For the text-containing cell, return its midpoint in [X, Y] coordinate format. 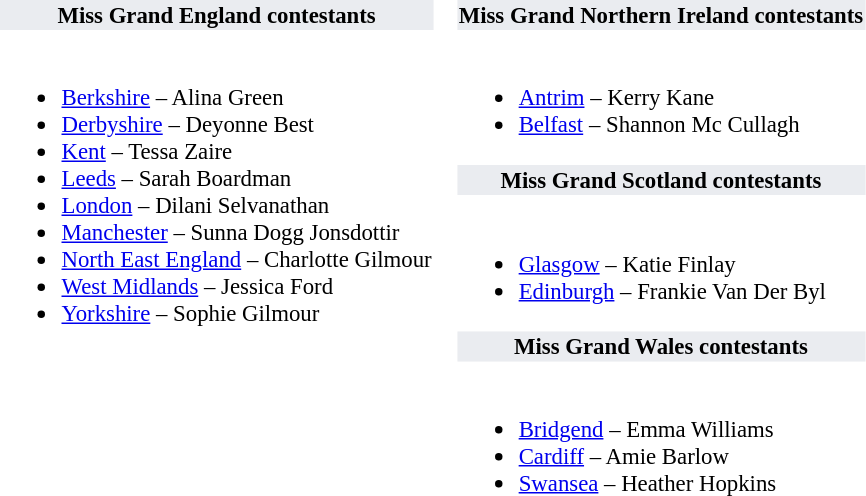
Miss Grand England contestants [216, 15]
Miss Grand Northern Ireland contestants [661, 15]
Glasgow – Katie FinlayEdinburgh – Frankie Van Der Byl [661, 264]
Miss Grand Scotland contestants [661, 181]
Miss Grand Wales contestants [661, 346]
Antrim – Kerry KaneBelfast – Shannon Mc Cullagh [661, 98]
